For the text-containing cell, return its midpoint in [x, y] coordinate format. 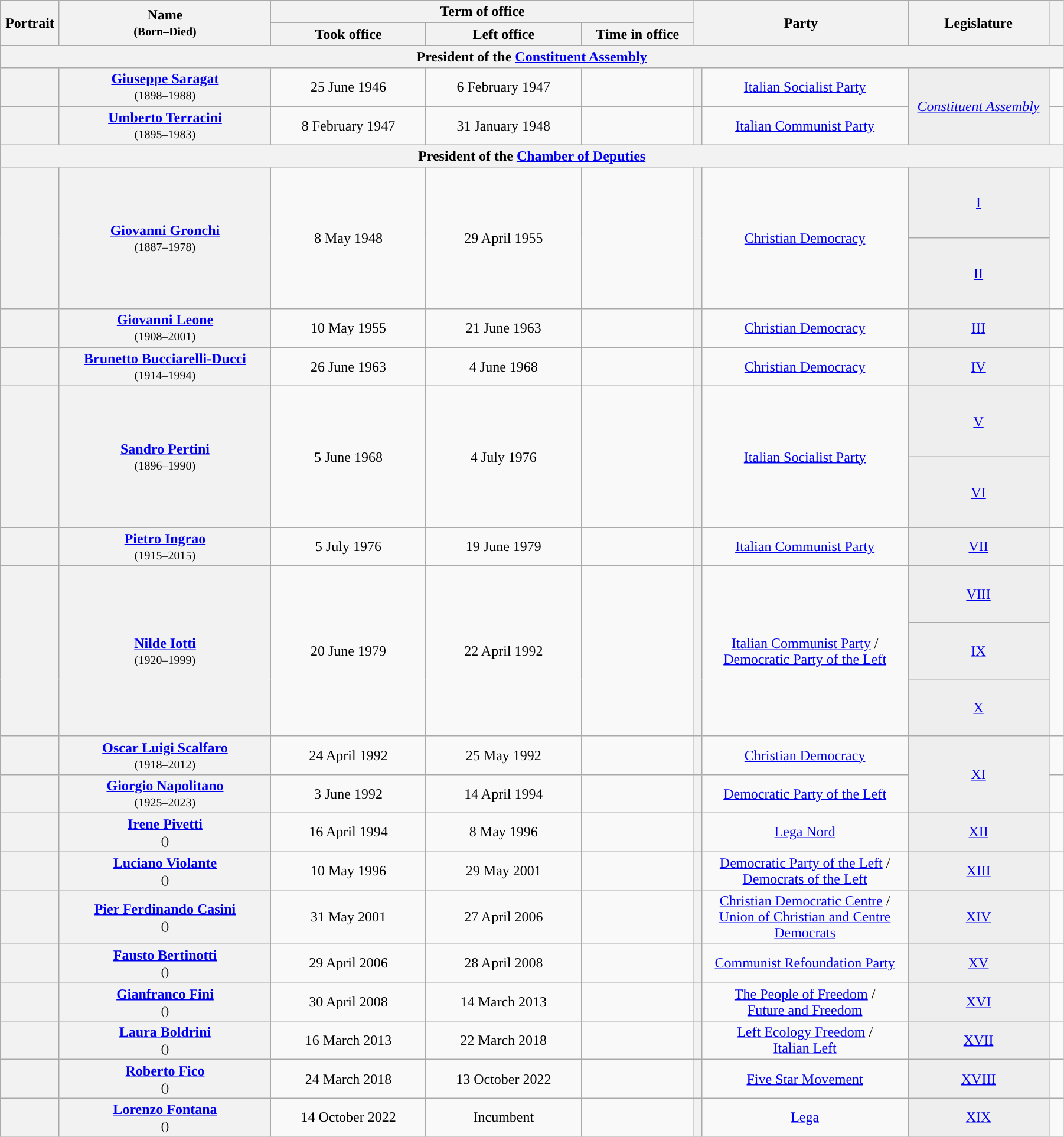
Luciano Violante() [165, 871]
10 May 1955 [348, 328]
Umberto Terracini(1895–1983) [165, 125]
IV [979, 366]
27 April 2006 [503, 917]
14 April 1994 [503, 794]
President of the Constituent Assembly [532, 57]
29 April 1955 [503, 238]
Lega [805, 1118]
VIII [979, 594]
25 May 1992 [503, 755]
8 May 1996 [503, 832]
Christian Democratic Centre /Union of Christian and Centre Democrats [805, 917]
8 May 1948 [348, 238]
8 February 1947 [348, 125]
Roberto Fico() [165, 1079]
Giovanni Gronchi(1887–1978) [165, 238]
President of the Chamber of Deputies [532, 156]
XIX [979, 1118]
29 May 2001 [503, 871]
XIII [979, 871]
III [979, 328]
Oscar Luigi Scalfaro(1918–2012) [165, 755]
XII [979, 832]
Incumbent [503, 1118]
Fausto Bertinotti() [165, 964]
Term of office [483, 12]
Communist Refoundation Party [805, 964]
Lega Nord [805, 832]
Portrait [30, 23]
29 April 2006 [348, 964]
Brunetto Bucciarelli-Ducci(1914–1994) [165, 366]
Constituent Assembly [979, 106]
V [979, 421]
26 June 1963 [348, 366]
Italian Communist Party /Democratic Party of the Left [805, 651]
4 June 1968 [503, 366]
13 October 2022 [503, 1079]
VI [979, 492]
6 February 1947 [503, 87]
IX [979, 651]
24 April 1992 [348, 755]
5 July 1976 [348, 547]
10 May 1996 [348, 871]
16 March 2013 [348, 1041]
Democratic Party of the Left /Democrats of the Left [805, 871]
25 June 1946 [348, 87]
Lorenzo Fontana() [165, 1118]
30 April 2008 [348, 1002]
14 October 2022 [348, 1118]
28 April 2008 [503, 964]
VII [979, 547]
X [979, 708]
24 March 2018 [348, 1079]
Left Ecology Freedom /Italian Left [805, 1041]
Irene Pivetti() [165, 832]
Legislature [979, 23]
II [979, 273]
4 July 1976 [503, 457]
I [979, 203]
Laura Boldrini() [165, 1041]
Sandro Pertini(1896–1990) [165, 457]
3 June 1992 [348, 794]
21 June 1963 [503, 328]
16 April 1994 [348, 832]
XVII [979, 1041]
22 April 1992 [503, 651]
XV [979, 964]
14 March 2013 [503, 1002]
20 June 1979 [348, 651]
31 January 1948 [503, 125]
Time in office [638, 34]
Pietro Ingrao(1915–2015) [165, 547]
22 March 2018 [503, 1041]
Giovanni Leone(1908–2001) [165, 328]
Name(Born–Died) [165, 23]
XIV [979, 917]
Nilde Iotti(1920–1999) [165, 651]
XVIII [979, 1079]
19 June 1979 [503, 547]
Left office [503, 34]
5 June 1968 [348, 457]
Gianfranco Fini() [165, 1002]
Pier Ferdinando Casini() [165, 917]
Democratic Party of the Left [805, 794]
Five Star Movement [805, 1079]
Took office [348, 34]
XI [979, 774]
XVI [979, 1002]
31 May 2001 [348, 917]
Giorgio Napolitano(1925–2023) [165, 794]
The People of Freedom /Future and Freedom [805, 1002]
Party [801, 23]
Giuseppe Saragat(1898–1988) [165, 87]
